Provide the (x, y) coordinate of the cell's center where the given text is located.  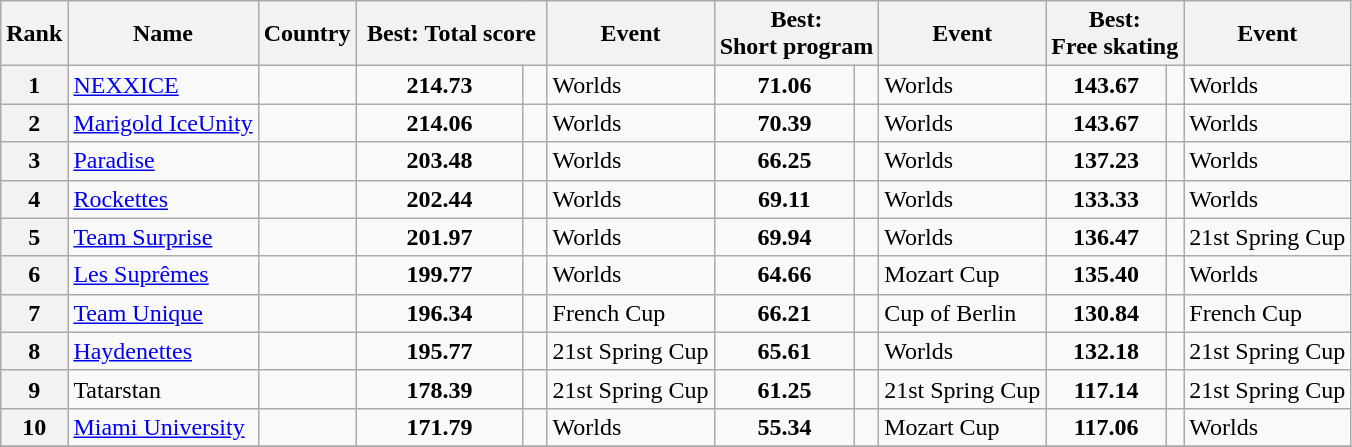
Best: Free skating (1115, 34)
70.39 (784, 123)
Team Surprise (163, 237)
66.21 (784, 313)
6 (34, 275)
130.84 (1106, 313)
65.61 (784, 351)
9 (34, 389)
201.97 (440, 237)
2 (34, 123)
Team Unique (163, 313)
69.94 (784, 237)
8 (34, 351)
Name (163, 34)
203.48 (440, 161)
61.25 (784, 389)
132.18 (1106, 351)
135.40 (1106, 275)
NEXXICE (163, 85)
Tatarstan (163, 389)
Rockettes (163, 199)
1 (34, 85)
Haydenettes (163, 351)
133.33 (1106, 199)
71.06 (784, 85)
137.23 (1106, 161)
64.66 (784, 275)
Best: Total score (452, 34)
Cup of Berlin (962, 313)
214.06 (440, 123)
196.34 (440, 313)
Marigold IceUnity (163, 123)
202.44 (440, 199)
4 (34, 199)
117.06 (1106, 427)
3 (34, 161)
66.25 (784, 161)
117.14 (1106, 389)
7 (34, 313)
136.47 (1106, 237)
Country (307, 34)
178.39 (440, 389)
Rank (34, 34)
5 (34, 237)
171.79 (440, 427)
Best: Short program (796, 34)
Les Suprêmes (163, 275)
199.77 (440, 275)
214.73 (440, 85)
Miami University (163, 427)
Paradise (163, 161)
195.77 (440, 351)
55.34 (784, 427)
69.11 (784, 199)
10 (34, 427)
